Capture the cell that displays the provided text and extract its (X, Y) central coordinate. 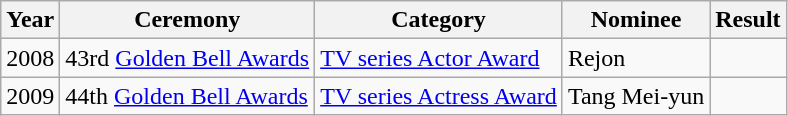
Ceremony (188, 20)
TV series Actor Award (439, 58)
Tang Mei-yun (636, 96)
TV series Actress Award (439, 96)
2008 (30, 58)
Result (748, 20)
Year (30, 20)
2009 (30, 96)
Rejon (636, 58)
44th Golden Bell Awards (188, 96)
Category (439, 20)
Nominee (636, 20)
43rd Golden Bell Awards (188, 58)
